Identify which cell holds the provided text, then report its (x, y) central coordinate. 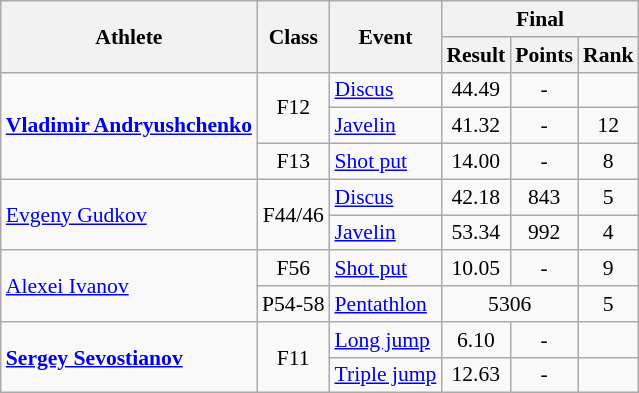
Rank (608, 55)
53.34 (476, 233)
44.49 (476, 90)
5306 (510, 304)
Athlete (129, 36)
8 (608, 162)
12.63 (476, 375)
Evgeny Gudkov (129, 214)
F12 (293, 108)
F44/46 (293, 214)
992 (544, 233)
6.10 (476, 340)
4 (608, 233)
9 (608, 269)
Alexei Ivanov (129, 286)
Points (544, 55)
Sergey Sevostianov (129, 358)
Class (293, 36)
41.32 (476, 126)
Vladimir Andryushchenko (129, 126)
Pentathlon (385, 304)
42.18 (476, 197)
Final (540, 19)
12 (608, 126)
14.00 (476, 162)
P54-58 (293, 304)
F11 (293, 358)
843 (544, 197)
Event (385, 36)
Long jump (385, 340)
F13 (293, 162)
Triple jump (385, 375)
Result (476, 55)
F56 (293, 269)
10.05 (476, 269)
